Return (X, Y) of the center of cell containing provided text 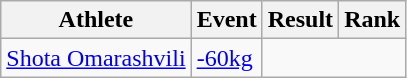
Rank (372, 20)
Athlete (96, 20)
Event (226, 20)
-60kg (226, 58)
Shota Omarashvili (96, 58)
Result (300, 20)
